From the cell containing the given text, extract its center point as [x, y] coordinate. 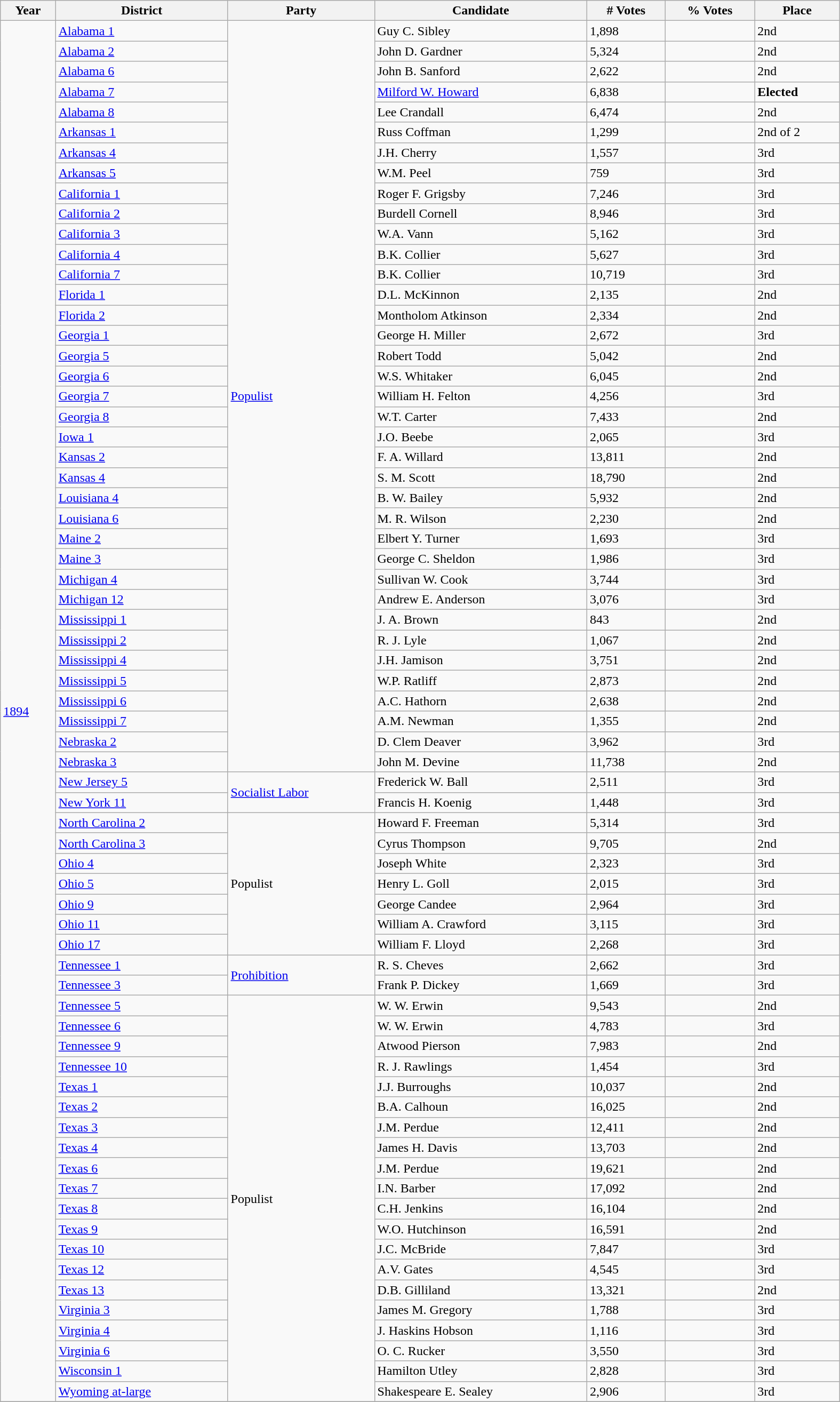
13,703 [626, 1148]
Socialist Labor [301, 792]
Arkansas 5 [142, 173]
W.T. Carter [481, 417]
1,669 [626, 985]
D. Clem Deaver [481, 742]
California 4 [142, 254]
Wisconsin 1 [142, 1371]
2,511 [626, 782]
2,873 [626, 681]
2nd of 2 [797, 132]
Texas 7 [142, 1188]
5,314 [626, 823]
B. W. Bailey [481, 498]
5,932 [626, 498]
Tennessee 6 [142, 1026]
Arkansas 1 [142, 132]
4,545 [626, 1270]
11,738 [626, 762]
Tennessee 3 [142, 985]
J.O. Beebe [481, 437]
5,162 [626, 234]
California 3 [142, 234]
Hamilton Utley [481, 1371]
2,323 [626, 863]
Cyrus Thompson [481, 843]
Mississippi 6 [142, 701]
Mississippi 5 [142, 681]
Francis H. Koenig [481, 802]
J.H. Jamison [481, 660]
New York 11 [142, 802]
Prohibition [301, 975]
7,433 [626, 417]
Georgia 1 [142, 336]
A.V. Gates [481, 1270]
J.H. Cherry [481, 153]
M. R. Wilson [481, 518]
Alabama 6 [142, 71]
Alabama 7 [142, 92]
Texas 12 [142, 1270]
Georgia 7 [142, 396]
2,065 [626, 437]
Burdell Cornell [481, 213]
Howard F. Freeman [481, 823]
Michigan 12 [142, 600]
Nebraska 2 [142, 742]
Florida 1 [142, 295]
2,268 [626, 945]
2,334 [626, 315]
George H. Miller [481, 336]
5,324 [626, 51]
Texas 1 [142, 1087]
5,042 [626, 356]
California 7 [142, 275]
Montholom Atkinson [481, 315]
1,898 [626, 31]
W.M. Peel [481, 173]
Ohio 9 [142, 904]
Elbert Y. Turner [481, 538]
3,962 [626, 742]
Texas 6 [142, 1168]
Mississippi 4 [142, 660]
3,550 [626, 1351]
A.M. Newman [481, 721]
7,983 [626, 1046]
John D. Gardner [481, 51]
W.P. Ratliff [481, 681]
Florida 2 [142, 315]
Tennessee 10 [142, 1066]
Kansas 4 [142, 477]
6,474 [626, 112]
Ohio 11 [142, 925]
9,705 [626, 843]
Russ Coffman [481, 132]
13,321 [626, 1290]
1,067 [626, 640]
1894 [28, 711]
Tennessee 1 [142, 965]
2,230 [626, 518]
18,790 [626, 477]
Maine 3 [142, 559]
Texas 13 [142, 1290]
New Jersey 5 [142, 782]
Frank P. Dickey [481, 985]
John B. Sanford [481, 71]
D.B. Gilliland [481, 1290]
F. A. Willard [481, 457]
1,448 [626, 802]
Iowa 1 [142, 437]
1,454 [626, 1066]
Maine 2 [142, 538]
R. J. Rawlings [481, 1066]
10,037 [626, 1087]
Georgia 6 [142, 376]
O. C. Rucker [481, 1351]
Roger F. Grigsby [481, 193]
1,299 [626, 132]
2,638 [626, 701]
Ohio 5 [142, 883]
James H. Davis [481, 1148]
3,751 [626, 660]
Shakespeare E. Sealey [481, 1391]
S. M. Scott [481, 477]
8,946 [626, 213]
Candidate [481, 11]
1,788 [626, 1310]
Wyoming at-large [142, 1391]
Henry L. Goll [481, 883]
2,015 [626, 883]
Place [797, 11]
13,811 [626, 457]
3,115 [626, 925]
Atwood Pierson [481, 1046]
Kansas 2 [142, 457]
Mississippi 7 [142, 721]
George C. Sheldon [481, 559]
Texas 10 [142, 1249]
Alabama 2 [142, 51]
10,719 [626, 275]
Elected [797, 92]
6,838 [626, 92]
William A. Crawford [481, 925]
William H. Felton [481, 396]
# Votes [626, 11]
Texas 9 [142, 1229]
R. S. Cheves [481, 965]
Robert Todd [481, 356]
5,627 [626, 254]
4,256 [626, 396]
2,662 [626, 965]
Milford W. Howard [481, 92]
Alabama 1 [142, 31]
Michigan 4 [142, 579]
Guy C. Sibley [481, 31]
3,076 [626, 600]
Nebraska 3 [142, 762]
California 2 [142, 213]
James M. Gregory [481, 1310]
Alabama 8 [142, 112]
6,045 [626, 376]
Sullivan W. Cook [481, 579]
2,906 [626, 1391]
1,693 [626, 538]
J. Haskins Hobson [481, 1331]
843 [626, 620]
W.O. Hutchinson [481, 1229]
Louisiana 4 [142, 498]
2,828 [626, 1371]
Louisiana 6 [142, 518]
4,783 [626, 1026]
John M. Devine [481, 762]
Ohio 17 [142, 945]
16,591 [626, 1229]
Year [28, 11]
759 [626, 173]
2,622 [626, 71]
J.C. McBride [481, 1249]
Andrew E. Anderson [481, 600]
George Candee [481, 904]
17,092 [626, 1188]
Tennessee 5 [142, 1006]
North Carolina 2 [142, 823]
Joseph White [481, 863]
1,557 [626, 153]
Party [301, 11]
J.J. Burroughs [481, 1087]
16,025 [626, 1107]
1,986 [626, 559]
Texas 2 [142, 1107]
Georgia 5 [142, 356]
C.H. Jenkins [481, 1208]
Georgia 8 [142, 417]
W.A. Vann [481, 234]
2,672 [626, 336]
B.A. Calhoun [481, 1107]
% Votes [710, 11]
North Carolina 3 [142, 843]
Arkansas 4 [142, 153]
3,744 [626, 579]
Virginia 6 [142, 1351]
Texas 3 [142, 1127]
Virginia 4 [142, 1331]
Texas 8 [142, 1208]
1,355 [626, 721]
R. J. Lyle [481, 640]
1,116 [626, 1331]
Texas 4 [142, 1148]
Lee Crandall [481, 112]
District [142, 11]
William F. Lloyd [481, 945]
Mississippi 1 [142, 620]
Tennessee 9 [142, 1046]
California 1 [142, 193]
Ohio 4 [142, 863]
J. A. Brown [481, 620]
W.S. Whitaker [481, 376]
7,847 [626, 1249]
9,543 [626, 1006]
Frederick W. Ball [481, 782]
19,621 [626, 1168]
Mississippi 2 [142, 640]
I.N. Barber [481, 1188]
2,135 [626, 295]
7,246 [626, 193]
16,104 [626, 1208]
A.C. Hathorn [481, 701]
12,411 [626, 1127]
D.L. McKinnon [481, 295]
Virginia 3 [142, 1310]
2,964 [626, 904]
